Search for the cell housing the specified text and yield its (x, y) center coordinate. 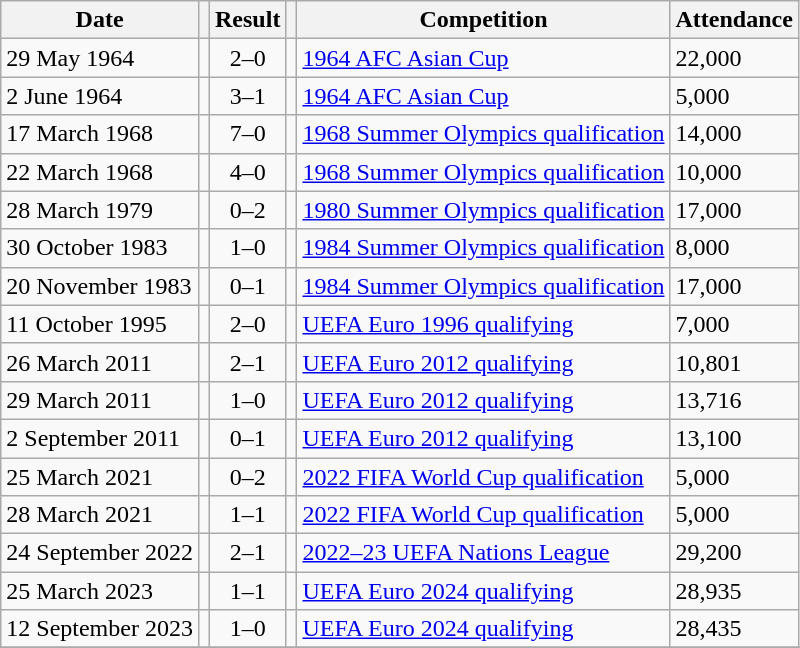
Result (248, 20)
7–0 (248, 134)
11 October 1995 (100, 324)
4–0 (248, 172)
24 September 2022 (100, 553)
30 October 1983 (100, 248)
20 November 1983 (100, 286)
29 May 1964 (100, 58)
3–1 (248, 96)
1980 Summer Olympics qualification (484, 210)
28 March 2021 (100, 515)
2 September 2011 (100, 438)
25 March 2021 (100, 477)
UEFA Euro 1996 qualifying (484, 324)
12 September 2023 (100, 629)
7,000 (734, 324)
Competition (484, 20)
28,435 (734, 629)
17 March 1968 (100, 134)
8,000 (734, 248)
13,716 (734, 400)
14,000 (734, 134)
29 March 2011 (100, 400)
2 June 1964 (100, 96)
22 March 1968 (100, 172)
10,000 (734, 172)
29,200 (734, 553)
26 March 2011 (100, 362)
28 March 1979 (100, 210)
2022–23 UEFA Nations League (484, 553)
Date (100, 20)
22,000 (734, 58)
13,100 (734, 438)
25 March 2023 (100, 591)
Attendance (734, 20)
10,801 (734, 362)
28,935 (734, 591)
